Provide the [x, y] coordinate of the cell's center where the given text is located.  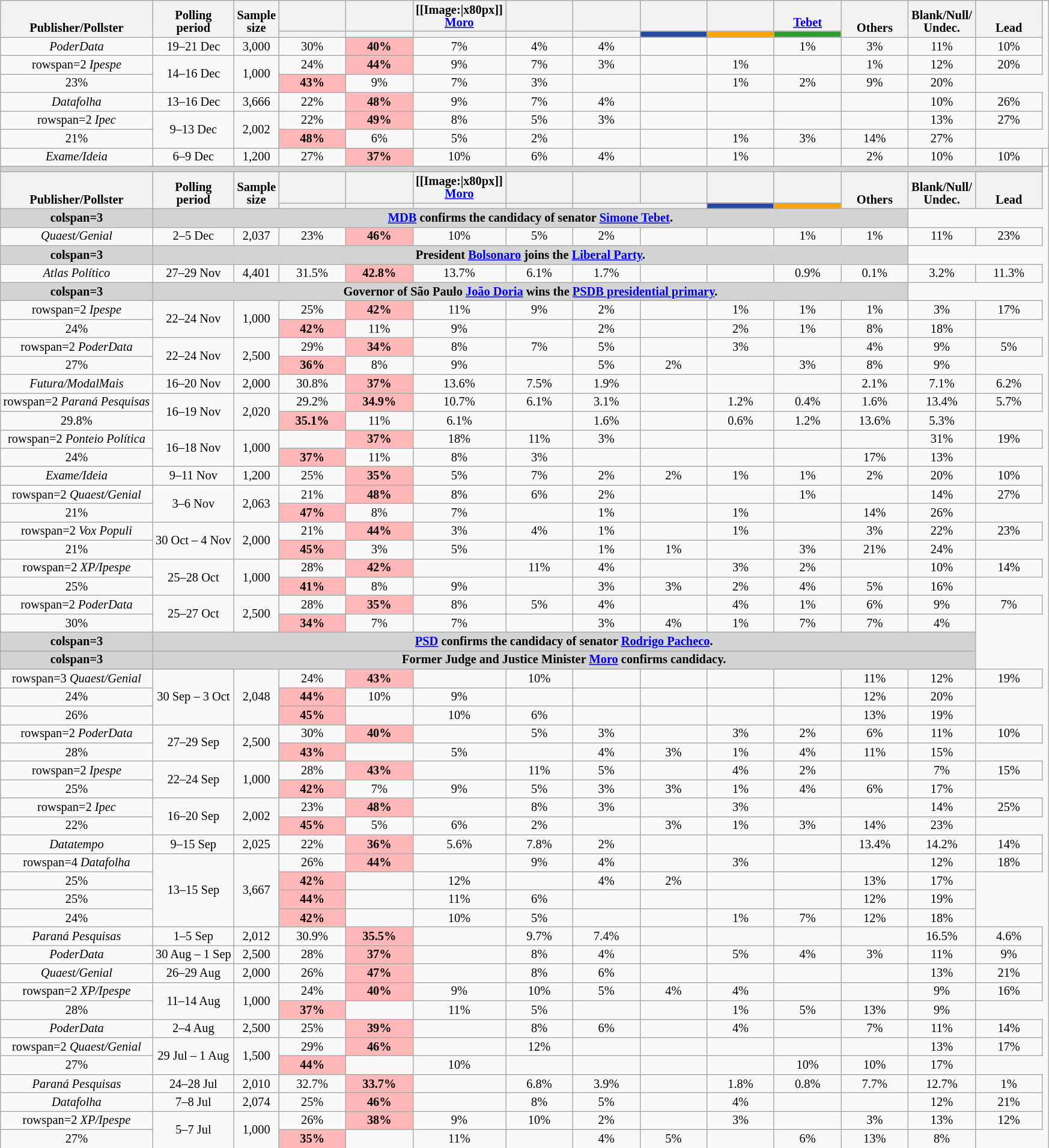
0.1% [875, 273]
Datatempo [77, 845]
3.1% [606, 402]
26–29 Aug [193, 973]
Governor of São Paulo João Doria wins the PSDB presidential primary. [531, 292]
12.7% [942, 1084]
30.9% [312, 936]
5.7% [1009, 402]
31% [942, 439]
19–21 Dec [193, 47]
3.9% [606, 1084]
38% [379, 1120]
0.6% [741, 421]
13–16 Dec [193, 102]
25–27 Oct [193, 614]
6–9 Dec [193, 157]
31.5% [312, 273]
7.8% [540, 845]
1–5 Sep [193, 936]
10.7% [459, 402]
30 Aug – 1 Sep [193, 954]
5.3% [942, 421]
2,012 [257, 936]
rowspan=4 Datafolha [77, 863]
rowspan=2 Ponteio Política [77, 439]
1.9% [606, 383]
14.2% [942, 845]
PSD confirms the candidacy of senator Rodrigo Pacheco. [564, 642]
0.4% [807, 402]
34.9% [379, 402]
6.8% [540, 1084]
3,667 [257, 890]
11.3% [1009, 273]
16–20 Sep [193, 816]
2,010 [257, 1084]
2,063 [257, 503]
7–8 Jul [193, 1102]
7.7% [875, 1084]
35.5% [379, 936]
3.2% [942, 273]
11–14 Aug [193, 1001]
7.1% [942, 383]
2–4 Aug [193, 1028]
rowspan=2 Paraná Pesquisas [77, 402]
16–20 Nov [193, 383]
3,000 [257, 47]
3,666 [257, 102]
32.7% [312, 1084]
6.2% [1009, 383]
13–15 Sep [193, 890]
49% [379, 120]
33.7% [379, 1084]
29.2% [312, 402]
5.6% [459, 845]
President Bolsonaro joins the Liberal Party. [531, 255]
2,037 [257, 237]
4.6% [1009, 936]
41% [312, 586]
0.9% [807, 273]
35.1% [312, 421]
Former Judge and Justice Minister Moro confirms candidacy. [564, 660]
16–18 Nov [193, 448]
13.7% [459, 273]
16.5% [942, 936]
27–29 Sep [193, 743]
9–13 Dec [193, 129]
29.8% [77, 421]
2,020 [257, 411]
1.8% [741, 1084]
42.8% [379, 273]
22–24 Sep [193, 780]
rowspan=3 Quaest/Genial [77, 679]
7.4% [606, 936]
9.7% [540, 936]
2,025 [257, 845]
5–7 Jul [193, 1129]
30.8% [312, 383]
30 Sep – 3 Oct [193, 697]
27–29 Nov [193, 273]
Atlas Político [77, 273]
30 Oct – 4 Nov [193, 539]
3–6 Nov [193, 503]
MDB confirms the candidacy of senator Simone Tebet. [531, 217]
9–15 Sep [193, 845]
4,401 [257, 273]
2,048 [257, 697]
Tebet [807, 16]
2–5 Dec [193, 237]
29 Jul – 1 Aug [193, 1056]
39% [379, 1028]
16–19 Nov [193, 411]
rowspan=2 Vox Populi [77, 531]
7.5% [540, 383]
24–28 Jul [193, 1084]
2,074 [257, 1102]
1,500 [257, 1056]
2.1% [875, 383]
Futura/ModalMais [77, 383]
1.7% [606, 273]
9–11 Nov [193, 476]
0.8% [807, 1084]
25–28 Oct [193, 577]
14–16 Dec [193, 73]
